Capture the cell that displays the provided text and extract its (X, Y) central coordinate. 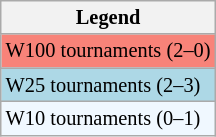
W10 tournaments (0–1) (108, 118)
W100 tournaments (2–0) (108, 51)
W25 tournaments (2–3) (108, 85)
Legend (108, 17)
